Output the (X, Y) coordinate of the center of the cell containing the given text.  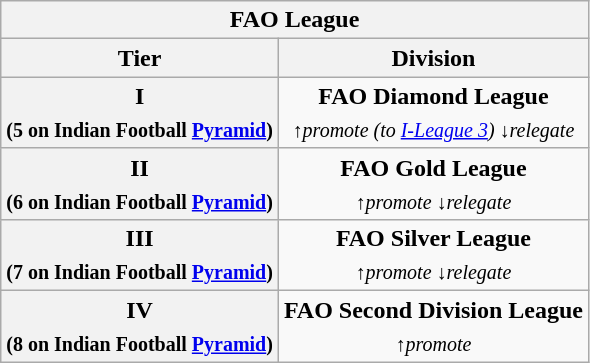
FAO Gold League↑promote ↓relegate (433, 184)
I(5 on Indian Football Pyramid) (140, 112)
FAO Second Division League↑promote (433, 326)
III(7 on Indian Football Pyramid) (140, 256)
Tier (140, 58)
FAO League (295, 20)
Division (433, 58)
FAO Silver League↑promote ↓relegate (433, 256)
FAO Diamond League↑promote (to I-League 3) ↓relegate (433, 112)
IV(8 on Indian Football Pyramid) (140, 326)
II(6 on Indian Football Pyramid) (140, 184)
